Find where the given text appears and provide that cell's center as [X, Y] coordinate. 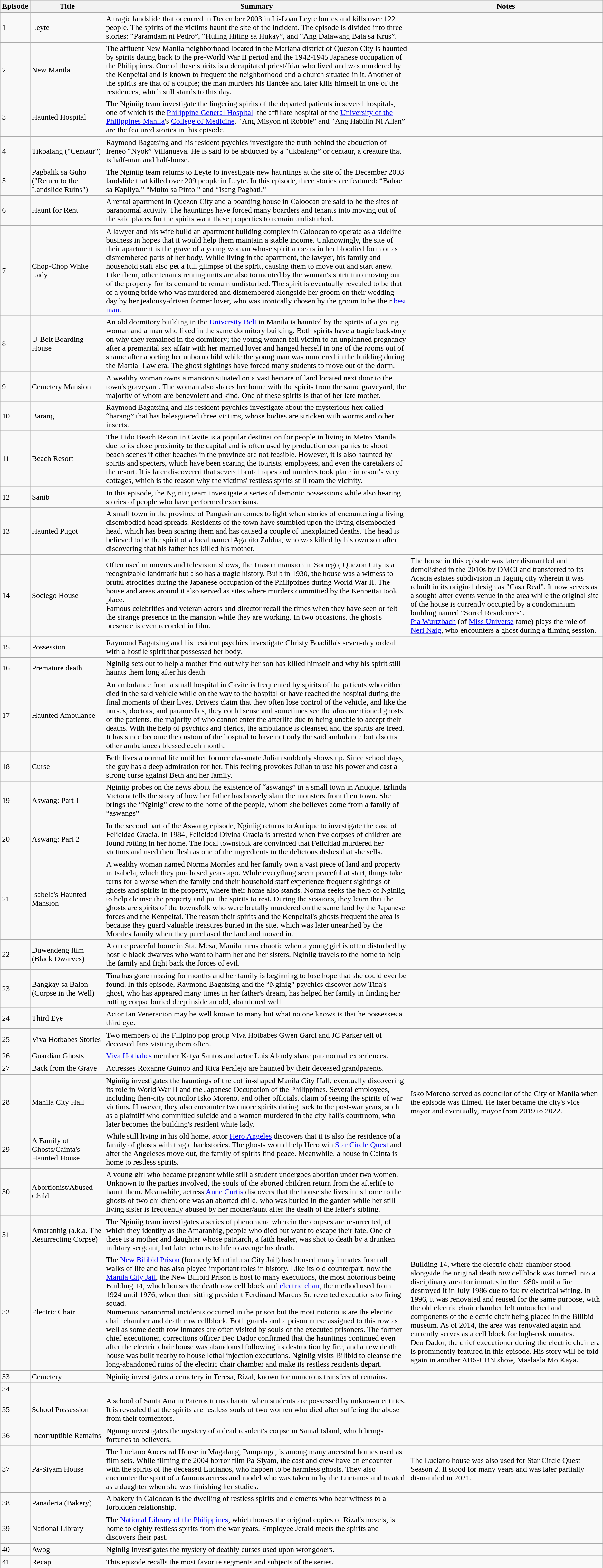
35 [15, 1410]
6 [15, 210]
7 [15, 271]
Isabela's Haunted Mansion [67, 899]
Two members of the Filipino pop group Viva Hotbabes Gwen Garci and JC Parker tell of deceased fans visiting them often. [256, 1039]
24 [15, 1018]
This episode recalls the most favorite segments and subjects of the series. [256, 1562]
5 [15, 181]
Sociego House [67, 596]
Guardian Ghosts [67, 1056]
National Library [67, 1528]
40 [15, 1549]
Episode [15, 6]
33 [15, 1377]
34 [15, 1389]
25 [15, 1039]
Haunted Hospital [67, 117]
Haunted Pugot [67, 531]
2 [15, 70]
1 [15, 27]
School Possession [67, 1410]
Chop-Chop White Lady [67, 271]
22 [15, 955]
30 [15, 1192]
13 [15, 531]
Haunt for Rent [67, 210]
Sanib [67, 497]
Haunted Ambulance [67, 715]
Amaranhig (a.k.a. The Resurrecting Corpse) [67, 1235]
Pa-Siyam House [67, 1469]
Actresses Roxanne Guinoo and Rica Peralejo are haunted by their deceased grandparents. [256, 1068]
3 [15, 117]
Notes [506, 6]
In this episode, the Nginiig team investigate a series of demonic possessions while also hearing stories of people who have performed exorcisms. [256, 497]
Nginiig sets out to help a mother find out why her son has killed himself and why his spirit still haunts them long after his death. [256, 668]
The Luciano house was also used for Star Circle Quest Season 2. It stood for many years and was later partially dismantled in 2021. [506, 1469]
Nginiig investigates the mystery of deathly curses used upon wrongdoers. [256, 1549]
Title [67, 6]
39 [15, 1528]
Barang [67, 416]
Actor Ian Veneracion may be well known to many but what no one knows is that he possesses a third eye. [256, 1018]
9 [15, 386]
38 [15, 1503]
37 [15, 1469]
U-Belt Boarding House [67, 343]
26 [15, 1056]
12 [15, 497]
17 [15, 715]
Nginiig investigates the mystery of a dead resident's corpse in Samal Island, which brings fortunes to believers. [256, 1435]
Curse [67, 766]
28 [15, 1102]
Tikbalang ("Centaur") [67, 151]
Viva Hotbabes Stories [67, 1039]
36 [15, 1435]
29 [15, 1150]
Pagbalik sa Guho ("Return to the Landslide Ruins") [67, 181]
Summary [256, 6]
Premature death [67, 668]
Electric Chair [67, 1312]
Third Eye [67, 1018]
Abortionist/Abused Child [67, 1192]
Awog [67, 1549]
Aswang: Part 2 [67, 839]
Manila City Hall [67, 1102]
32 [15, 1312]
A Family of Ghosts/Cainta's Haunted House [67, 1150]
Nginiig investigates a cemetery in Teresa, Rizal, known for numerous transfers of remains. [256, 1377]
Bangkay sa Balon (Corpse in the Well) [67, 988]
Cemetery Mansion [67, 386]
18 [15, 766]
Beach Resort [67, 459]
Panaderia (Bakery) [67, 1503]
Duwendeng Itim (Black Dwarves) [67, 955]
Viva Hotbabes member Katya Santos and actor Luis Alandy share paranormal experiences. [256, 1056]
14 [15, 596]
Back from the Grave [67, 1068]
15 [15, 647]
A bakery in Caloocan is the dwelling of restless spirits and elements who bear witness to a forbidden relationship. [256, 1503]
27 [15, 1068]
23 [15, 988]
Possession [67, 647]
20 [15, 839]
Recap [67, 1562]
21 [15, 899]
31 [15, 1235]
Leyte [67, 27]
New Manila [67, 70]
10 [15, 416]
11 [15, 459]
4 [15, 151]
Incorruptible Remains [67, 1435]
19 [15, 800]
16 [15, 668]
Raymond Bagatsing and his resident psychics investigate Christy Boadilla's seven-day ordeal with a hostile spirit that possessed her body. [256, 647]
Cemetery [67, 1377]
8 [15, 343]
41 [15, 1562]
Aswang: Part 1 [67, 800]
